Output the (x, y) coordinate of the center of the cell containing the given text.  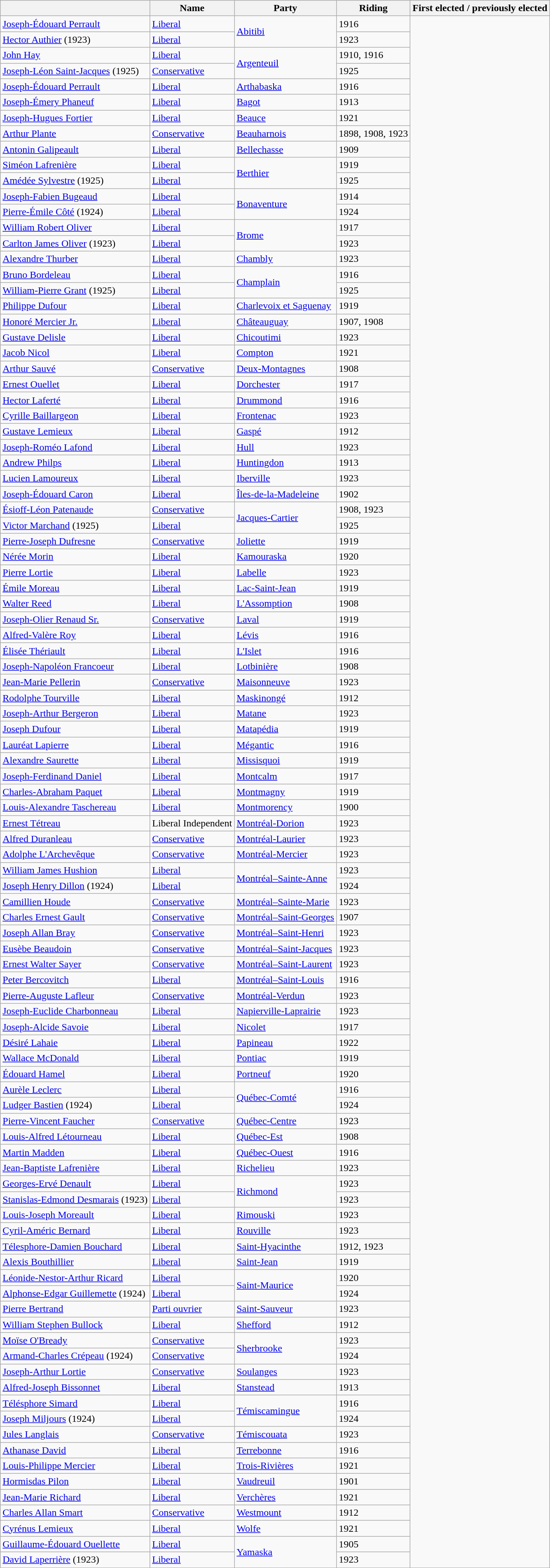
Aurèle Leclerc (75, 1090)
Hector Authier (1923) (75, 40)
1900 (373, 807)
Jules Langlais (75, 1434)
Drummond (286, 400)
Westmount (286, 1513)
Athanase David (75, 1450)
Argenteuil (286, 63)
Montréal-Verdun (286, 996)
Richmond (286, 1191)
Mégantic (286, 745)
Pierre Lortie (75, 572)
Lauréat Lapierre (75, 745)
Îles-de-la-Madeleine (286, 494)
David Laperrière (1923) (75, 1560)
Hull (286, 447)
Saint-Maurice (286, 1286)
Maisonneuve (286, 682)
Vaudreuil (286, 1482)
Montmagny (286, 792)
1907, 1908 (373, 322)
Jean-Marie Richard (75, 1497)
Camillien Houde (75, 901)
Joseph-Roméo Lafond (75, 447)
Ésioff-Léon Patenaude (75, 510)
Party (286, 8)
Sherbrooke (286, 1348)
Riding (373, 8)
Gaspé (286, 431)
Joseph-Napoléon Francoeur (75, 666)
Alfred Duranleau (75, 839)
Eusèbe Beaudoin (75, 948)
Joseph-Ferdinand Daniel (75, 776)
Napierville-Laprairie (286, 1011)
Pierre-Joseph Dufresne (75, 541)
Joseph-Fabien Bugeaud (75, 196)
Joseph-Édouard Caron (75, 494)
Philippe Dufour (75, 306)
Rimouski (286, 1215)
Berthier (286, 173)
Joseph-Émery Phaneuf (75, 102)
Émile Moreau (75, 588)
Huntingdon (286, 463)
Hormisdas Pilon (75, 1482)
Ernest Tétreau (75, 823)
Édouard Hamel (75, 1074)
Ludger Bastien (1924) (75, 1105)
Pierre Bertrand (75, 1309)
Joseph Dufour (75, 729)
Châteauguay (286, 322)
Joseph-Hugues Fortier (75, 118)
Gustave Delisle (75, 337)
Québec-Est (286, 1136)
Armand-Charles Crépeau (1924) (75, 1356)
Bonaventure (286, 204)
Montmorency (286, 807)
Bagot (286, 102)
Martin Madden (75, 1152)
Témiscamingue (286, 1411)
Bruno Bordeleau (75, 275)
Honoré Mercier Jr. (75, 322)
Frontenac (286, 415)
1901 (373, 1482)
Cyril-Améric Bernard (75, 1231)
Rouville (286, 1231)
Deux-Montagnes (286, 369)
Joseph-Arthur Bergeron (75, 714)
Montréal-Dorion (286, 823)
Alphonse-Edgar Guillemette (1924) (75, 1293)
Montréal-Laurier (286, 839)
Charles-Abraham Paquet (75, 792)
William Robert Oliver (75, 228)
Saint-Jean (286, 1262)
Léonide-Nestor-Arthur Ricard (75, 1278)
Jean-Baptiste Lafrenière (75, 1168)
Champlain (286, 282)
Louis-Philippe Mercier (75, 1466)
Joseph Henry Dillon (1924) (75, 886)
Montréal–Saint-Louis (286, 980)
Alexandre Thurber (75, 259)
1905 (373, 1544)
Yamaska (286, 1552)
Papineau (286, 1043)
Terrebonne (286, 1450)
Brome (286, 236)
Stanstead (286, 1387)
Laval (286, 619)
Montcalm (286, 776)
Alexandre Saurette (75, 761)
Pierre-Vincent Faucher (75, 1121)
William James Hushion (75, 870)
Charlevoix et Saguenay (286, 306)
Montréal–Saint-Jacques (286, 948)
Charles Ernest Gault (75, 917)
Chicoutimi (286, 337)
First elected / previously elected (480, 8)
Shefford (286, 1325)
Antonin Galipeault (75, 149)
Joseph-Olier Renaud Sr. (75, 619)
Parti ouvrier (192, 1309)
Alfred-Valère Roy (75, 635)
1910, 1916 (373, 55)
Montréal-Mercier (286, 854)
Lévis (286, 635)
Moïse O'Bready (75, 1340)
Télésphore Simard (75, 1403)
Andrew Philps (75, 463)
Arthur Plante (75, 133)
Montréal–Saint-Laurent (286, 964)
Gustave Lemieux (75, 431)
Chambly (286, 259)
Télesphore-Damien Bouchard (75, 1246)
Kamouraska (286, 557)
Montréal–Saint-Georges (286, 917)
Ernest Ouellet (75, 384)
Louis-Joseph Moreault (75, 1215)
Québec-Centre (286, 1121)
Beauce (286, 118)
Verchères (286, 1497)
Ernest Walter Sayer (75, 964)
Désiré Lahaie (75, 1043)
Stanislas-Edmond Desmarais (1923) (75, 1199)
Cyrénus Lemieux (75, 1528)
Joseph-Léon Saint-Jacques (1925) (75, 71)
Wallace McDonald (75, 1058)
Bellechasse (286, 149)
Charles Allan Smart (75, 1513)
Missisquoi (286, 761)
Victor Marchand (1925) (75, 525)
Jean-Marie Pellerin (75, 682)
Joseph-Arthur Lortie (75, 1372)
Arthabaska (286, 86)
Élisée Thériault (75, 651)
William-Pierre Grant (1925) (75, 290)
Joseph Allan Bray (75, 933)
Joseph Miljours (1924) (75, 1419)
1908, 1923 (373, 510)
William Stephen Bullock (75, 1325)
Nicolet (286, 1027)
Compton (286, 353)
Cyrille Baillargeon (75, 415)
Adolphe L'Archevêque (75, 854)
Louis-Alexandre Taschereau (75, 807)
Amédée Sylvestre (1925) (75, 180)
Arthur Sauvé (75, 369)
Name (192, 8)
Alexis Bouthillier (75, 1262)
Joseph-Euclide Charbonneau (75, 1011)
Trois-Rivières (286, 1466)
Pierre-Émile Côté (1924) (75, 212)
L'Assomption (286, 604)
Lucien Lamoureux (75, 478)
Rodolphe Tourville (75, 698)
Abitibi (286, 32)
Jacob Nicol (75, 353)
Siméon Lafrenière (75, 165)
Richelieu (286, 1168)
1909 (373, 149)
Georges-Ervé Denault (75, 1183)
1914 (373, 196)
Montréal–Sainte-Anne (286, 878)
Lac-Saint-Jean (286, 588)
Saint-Sauveur (286, 1309)
1922 (373, 1043)
Joliette (286, 541)
Wolfe (286, 1528)
Liberal Independent (192, 823)
John Hay (75, 55)
Louis-Alfred Létourneau (75, 1136)
Iberville (286, 478)
Walter Reed (75, 604)
L'Islet (286, 651)
Montréal–Saint-Henri (286, 933)
Carlton James Oliver (1923) (75, 243)
Témiscouata (286, 1434)
Matane (286, 714)
Peter Bercovitch (75, 980)
Soulanges (286, 1372)
Maskinongé (286, 698)
Québec-Ouest (286, 1152)
Portneuf (286, 1074)
Jacques-Cartier (286, 518)
Beauharnois (286, 133)
1907 (373, 917)
Joseph-Alcide Savoie (75, 1027)
Saint-Hyacinthe (286, 1246)
Dorchester (286, 384)
Pierre-Auguste Lafleur (75, 996)
Alfred-Joseph Bissonnet (75, 1387)
Québec-Comté (286, 1097)
Nérée Morin (75, 557)
1898, 1908, 1923 (373, 133)
1912, 1923 (373, 1246)
Guillaume-Édouard Ouellette (75, 1544)
Hector Laferté (75, 400)
Lotbinière (286, 666)
Pontiac (286, 1058)
Matapédia (286, 729)
Labelle (286, 572)
Montréal–Sainte-Marie (286, 901)
1902 (373, 494)
